Search for the cell housing the specified text and yield its [X, Y] center coordinate. 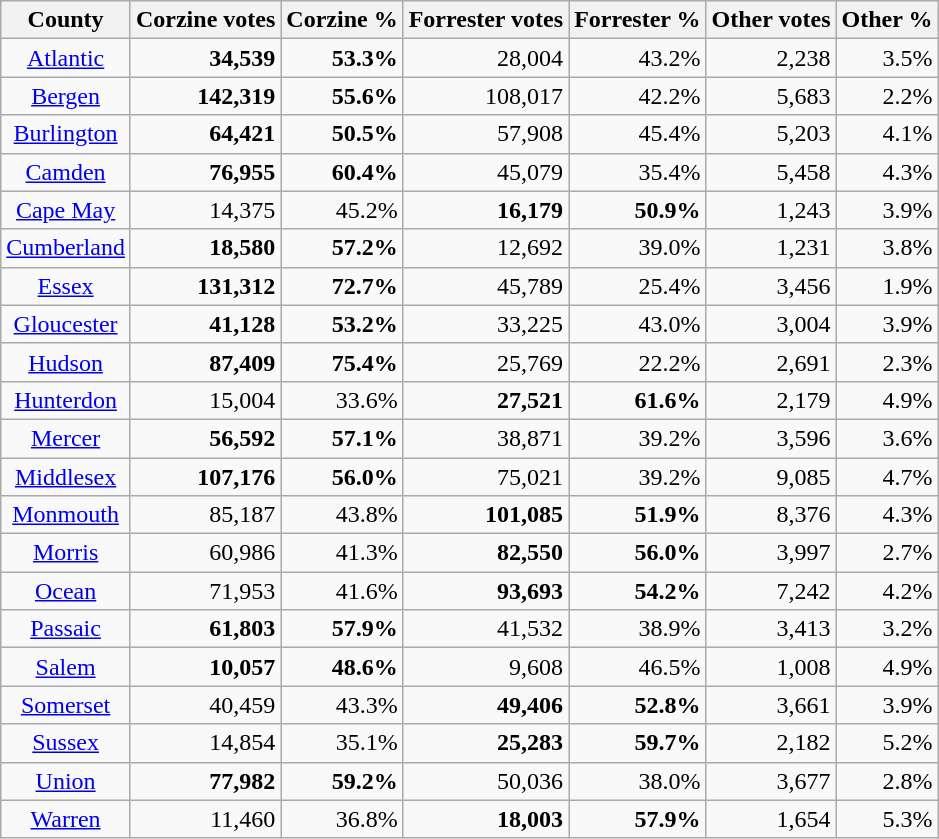
Salem [66, 667]
16,179 [486, 210]
3,004 [771, 324]
Cumberland [66, 248]
45,079 [486, 172]
75,021 [486, 477]
4.1% [887, 134]
Hunterdon [66, 400]
61,803 [205, 629]
50,036 [486, 781]
Forrester votes [486, 20]
5,458 [771, 172]
41,532 [486, 629]
61.6% [638, 400]
Ocean [66, 591]
41.3% [342, 553]
35.1% [342, 743]
Hudson [66, 362]
52.8% [638, 705]
Other votes [771, 20]
14,854 [205, 743]
27,521 [486, 400]
9,608 [486, 667]
107,176 [205, 477]
5.3% [887, 819]
3.6% [887, 438]
3.2% [887, 629]
5.2% [887, 743]
22.2% [638, 362]
4.2% [887, 591]
2.7% [887, 553]
2,179 [771, 400]
43.0% [638, 324]
85,187 [205, 515]
57,908 [486, 134]
71,953 [205, 591]
60,986 [205, 553]
2.3% [887, 362]
41.6% [342, 591]
59.7% [638, 743]
45.4% [638, 134]
Other % [887, 20]
Morris [66, 553]
82,550 [486, 553]
2,182 [771, 743]
Gloucester [66, 324]
57.1% [342, 438]
1,654 [771, 819]
43.3% [342, 705]
2,238 [771, 58]
Burlington [66, 134]
3,596 [771, 438]
25,283 [486, 743]
3.8% [887, 248]
28,004 [486, 58]
11,460 [205, 819]
39.0% [638, 248]
57.2% [342, 248]
1.9% [887, 286]
2.8% [887, 781]
25.4% [638, 286]
15,004 [205, 400]
38.9% [638, 629]
48.6% [342, 667]
77,982 [205, 781]
43.8% [342, 515]
131,312 [205, 286]
18,003 [486, 819]
76,955 [205, 172]
Passaic [66, 629]
Monmouth [66, 515]
34,539 [205, 58]
Atlantic [66, 58]
25,769 [486, 362]
Mercer [66, 438]
46.5% [638, 667]
1,231 [771, 248]
33.6% [342, 400]
40,459 [205, 705]
12,692 [486, 248]
4.7% [887, 477]
101,085 [486, 515]
2,691 [771, 362]
1,243 [771, 210]
5,203 [771, 134]
42.2% [638, 96]
3,677 [771, 781]
Middlesex [66, 477]
142,319 [205, 96]
56,592 [205, 438]
60.4% [342, 172]
45,789 [486, 286]
50.5% [342, 134]
Somerset [66, 705]
Corzine % [342, 20]
14,375 [205, 210]
7,242 [771, 591]
Camden [66, 172]
Union [66, 781]
41,128 [205, 324]
Sussex [66, 743]
54.2% [638, 591]
Bergen [66, 96]
Cape May [66, 210]
38.0% [638, 781]
50.9% [638, 210]
Forrester % [638, 20]
55.6% [342, 96]
87,409 [205, 362]
51.9% [638, 515]
75.4% [342, 362]
1,008 [771, 667]
10,057 [205, 667]
3.5% [887, 58]
49,406 [486, 705]
93,693 [486, 591]
43.2% [638, 58]
Warren [66, 819]
9,085 [771, 477]
38,871 [486, 438]
108,017 [486, 96]
8,376 [771, 515]
County [66, 20]
53.3% [342, 58]
3,413 [771, 629]
59.2% [342, 781]
3,661 [771, 705]
64,421 [205, 134]
Corzine votes [205, 20]
35.4% [638, 172]
2.2% [887, 96]
3,456 [771, 286]
5,683 [771, 96]
36.8% [342, 819]
33,225 [486, 324]
18,580 [205, 248]
Essex [66, 286]
53.2% [342, 324]
3,997 [771, 553]
45.2% [342, 210]
72.7% [342, 286]
